Identify which cell holds the provided text, then report its (x, y) central coordinate. 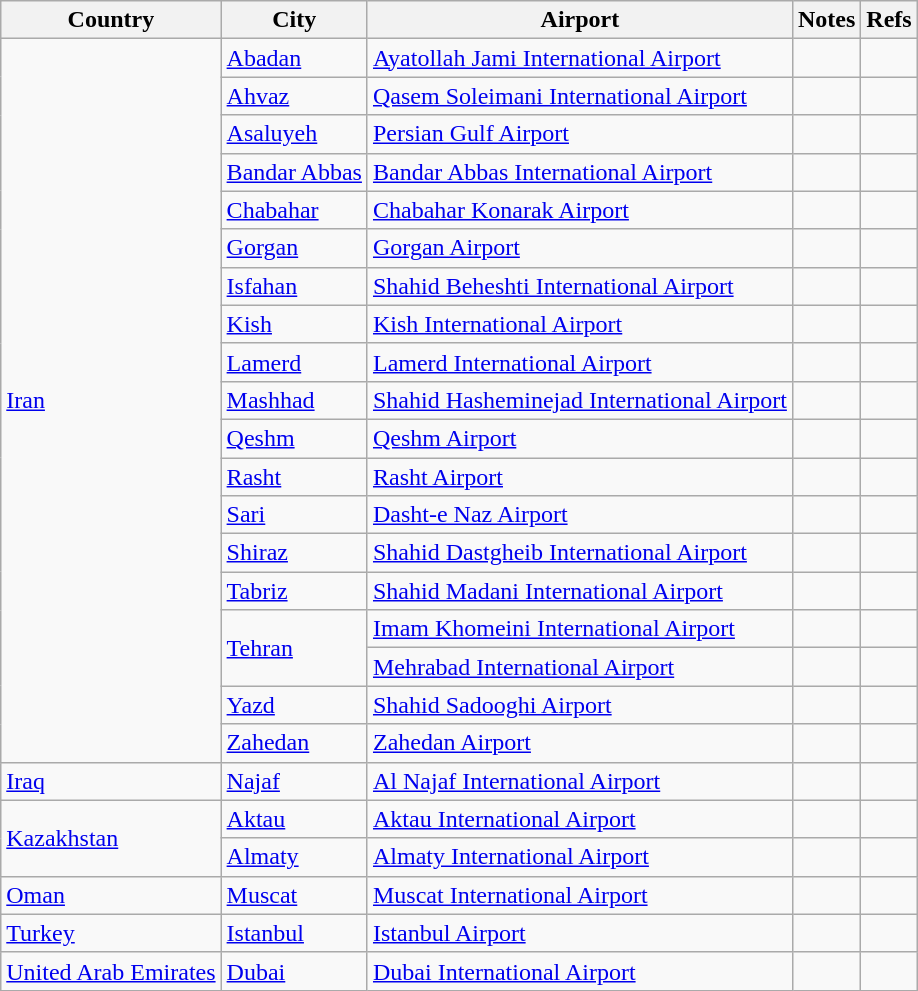
Shahid Madani International Airport (580, 591)
Al Najaf International Airport (580, 781)
Iran (111, 400)
Zahedan (294, 743)
Istanbul Airport (580, 933)
Gorgan (294, 248)
Kish (294, 324)
Dubai (294, 971)
Bandar Abbas (294, 172)
Shahid Hasheminejad International Airport (580, 400)
Aktau International Airport (580, 819)
Qasem Soleimani International Airport (580, 96)
Yazd (294, 705)
Turkey (111, 933)
Oman (111, 895)
Ayatollah Jami International Airport (580, 58)
Notes (826, 20)
Aktau (294, 819)
United Arab Emirates (111, 971)
Tabriz (294, 591)
Almaty International Airport (580, 857)
Qeshm (294, 438)
Kish International Airport (580, 324)
Iraq (111, 781)
Rasht Airport (580, 477)
City (294, 20)
Shahid Beheshti International Airport (580, 286)
Persian Gulf Airport (580, 134)
Mehrabad International Airport (580, 667)
Refs (889, 20)
Sari (294, 515)
Istanbul (294, 933)
Shiraz (294, 553)
Isfahan (294, 286)
Dubai International Airport (580, 971)
Imam Khomeini International Airport (580, 629)
Zahedan Airport (580, 743)
Qeshm Airport (580, 438)
Ahvaz (294, 96)
Muscat International Airport (580, 895)
Mashhad (294, 400)
Kazakhstan (111, 838)
Chabahar (294, 210)
Dasht-e Naz Airport (580, 515)
Shahid Sadooghi Airport (580, 705)
Shahid Dastgheib International Airport (580, 553)
Almaty (294, 857)
Lamerd (294, 362)
Gorgan Airport (580, 248)
Najaf (294, 781)
Rasht (294, 477)
Lamerd International Airport (580, 362)
Tehran (294, 648)
Abadan (294, 58)
Airport (580, 20)
Bandar Abbas International Airport (580, 172)
Muscat (294, 895)
Asaluyeh (294, 134)
Chabahar Konarak Airport (580, 210)
Country (111, 20)
